From the cell containing the given text, extract its center point as [x, y] coordinate. 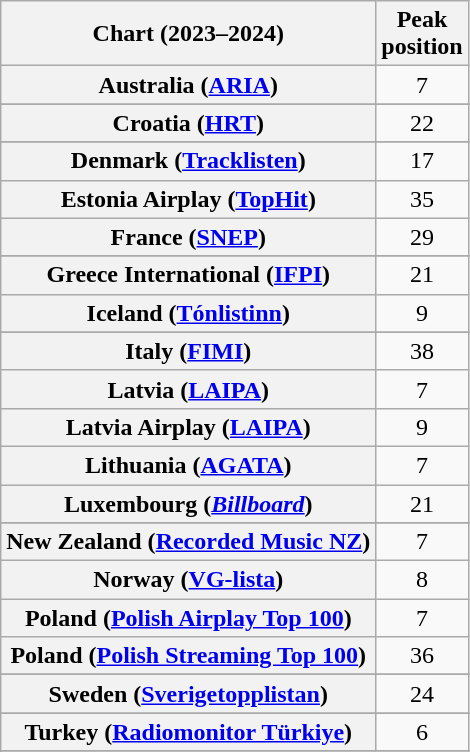
29 [422, 237]
Iceland (Tónlistinn) [188, 313]
Sweden (Sverigetopplistan) [188, 694]
New Zealand (Recorded Music NZ) [188, 542]
8 [422, 580]
Denmark (Tracklisten) [188, 161]
24 [422, 694]
38 [422, 351]
Peakposition [422, 34]
Lithuania (AGATA) [188, 465]
Croatia (HRT) [188, 123]
Greece International (IFPI) [188, 275]
Latvia Airplay (LAIPA) [188, 427]
36 [422, 656]
Estonia Airplay (TopHit) [188, 199]
6 [422, 732]
France (SNEP) [188, 237]
Poland (Polish Streaming Top 100) [188, 656]
Norway (VG-lista) [188, 580]
Luxembourg (Billboard) [188, 503]
35 [422, 199]
22 [422, 123]
Turkey (Radiomonitor Türkiye) [188, 732]
Latvia (LAIPA) [188, 389]
Poland (Polish Airplay Top 100) [188, 618]
Chart (2023–2024) [188, 34]
17 [422, 161]
Australia (ARIA) [188, 85]
Italy (FIMI) [188, 351]
